Find where the given text appears and provide that cell's center as [x, y] coordinate. 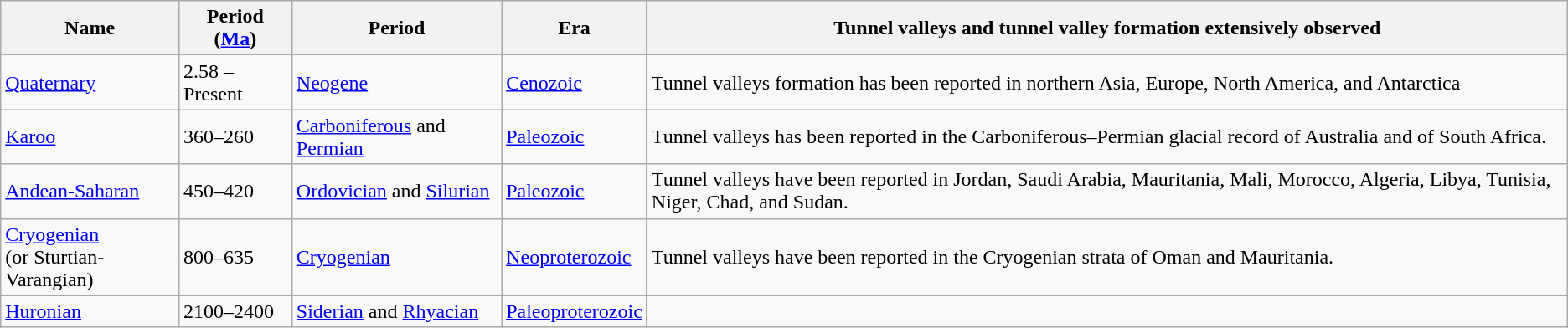
Period (Ma) [235, 28]
Tunnel valleys have been reported in the Cryogenian strata of Oman and Mauritania. [1107, 257]
Tunnel valleys formation has been reported in northern Asia, Europe, North America, and Antarctica [1107, 82]
Cryogenian(or Sturtian-Varangian) [90, 257]
Carboniferous and Permian [396, 137]
Karoo [90, 137]
Siderian and Rhyacian [396, 311]
360–260 [235, 137]
Era [575, 28]
2.58 – Present [235, 82]
Quaternary [90, 82]
Tunnel valleys and tunnel valley formation extensively observed [1107, 28]
Huronian [90, 311]
Cenozoic [575, 82]
Tunnel valleys have been reported in Jordan, Saudi Arabia, Mauritania, Mali, Morocco, Algeria, Libya, Tunisia, Niger, Chad, and Sudan. [1107, 191]
Neogene [396, 82]
Tunnel valleys has been reported in the Carboniferous–Permian glacial record of Australia and of South Africa. [1107, 137]
800–635 [235, 257]
Andean-Saharan [90, 191]
Cryogenian [396, 257]
2100–2400 [235, 311]
Ordovician and Silurian [396, 191]
Name [90, 28]
Period [396, 28]
Neoproterozoic [575, 257]
450–420 [235, 191]
Paleoproterozoic [575, 311]
